Find where the given text appears and provide that cell's center as (X, Y) coordinate. 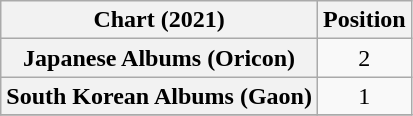
Japanese Albums (Oricon) (160, 58)
2 (364, 58)
South Korean Albums (Gaon) (160, 96)
Chart (2021) (160, 20)
Position (364, 20)
1 (364, 96)
